Identify which cell holds the provided text, then report its (x, y) central coordinate. 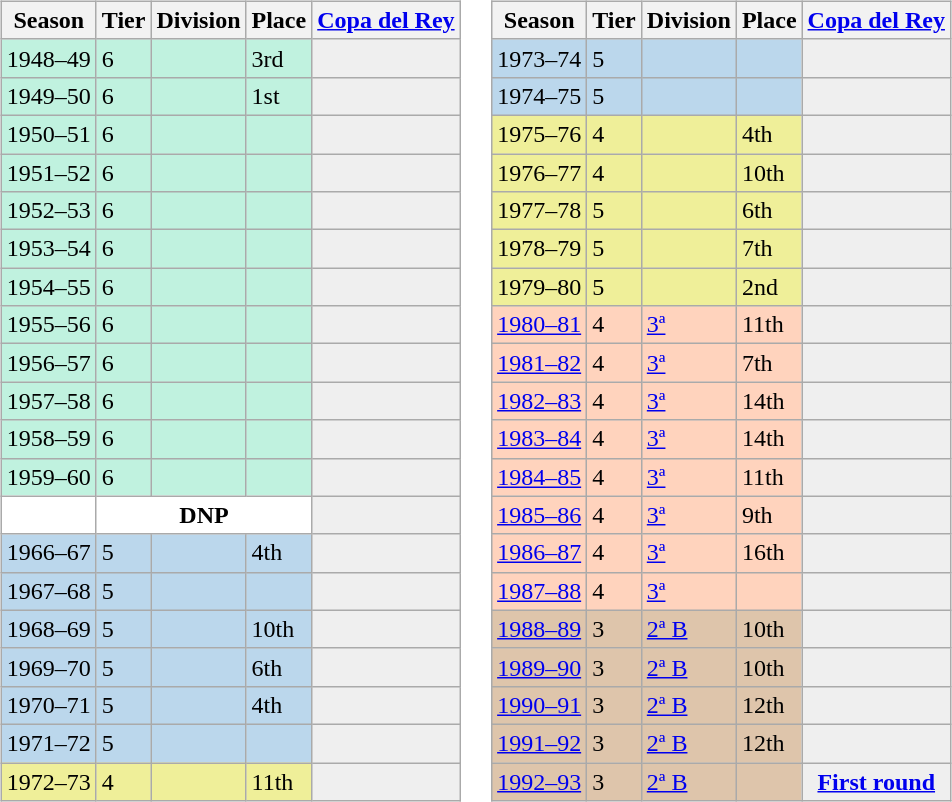
1977–78 (540, 211)
1972–73 (48, 781)
DNP (204, 515)
1951–52 (48, 173)
1954–55 (48, 287)
1982–83 (540, 401)
1987–88 (540, 591)
1979–80 (540, 287)
1970–71 (48, 705)
1959–60 (48, 477)
1973–74 (540, 58)
1975–76 (540, 134)
1st (279, 96)
1980–81 (540, 325)
1985–86 (540, 515)
1983–84 (540, 439)
1953–54 (48, 249)
1955–56 (48, 325)
1989–90 (540, 667)
1958–59 (48, 439)
1957–58 (48, 401)
1988–89 (540, 629)
16th (769, 553)
1974–75 (540, 96)
1990–91 (540, 705)
1969–70 (48, 667)
1978–79 (540, 249)
1971–72 (48, 743)
1986–87 (540, 553)
3rd (279, 58)
2nd (769, 287)
1948–49 (48, 58)
1967–68 (48, 591)
1976–77 (540, 173)
1981–82 (540, 363)
1966–67 (48, 553)
9th (769, 515)
1956–57 (48, 363)
1968–69 (48, 629)
1950–51 (48, 134)
1984–85 (540, 477)
1992–93 (540, 781)
1952–53 (48, 211)
1991–92 (540, 743)
First round (876, 781)
1949–50 (48, 96)
